Detect which cell encompasses the target text, then output its (x, y) center coordinate. 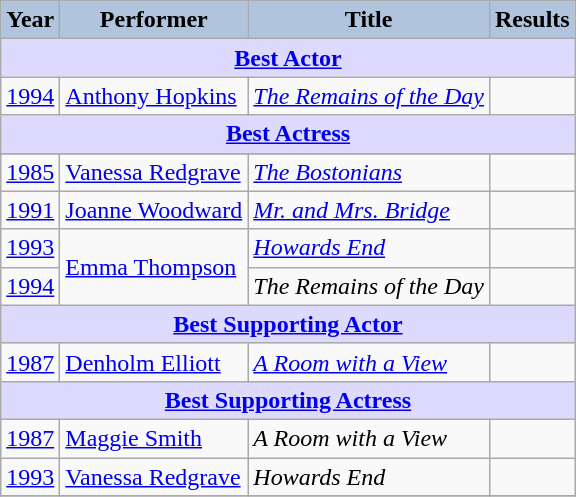
Best Supporting Actress (288, 400)
1991 (30, 210)
Joanne Woodward (154, 210)
Anthony Hopkins (154, 96)
Results (532, 20)
Best Actor (288, 58)
Title (369, 20)
Mr. and Mrs. Bridge (369, 210)
Best Actress (288, 134)
Best Supporting Actor (288, 324)
Emma Thompson (154, 267)
Performer (154, 20)
1985 (30, 172)
The Bostonians (369, 172)
Year (30, 20)
Maggie Smith (154, 438)
Denholm Elliott (154, 362)
